Detect which cell encompasses the target text, then output its (x, y) center coordinate. 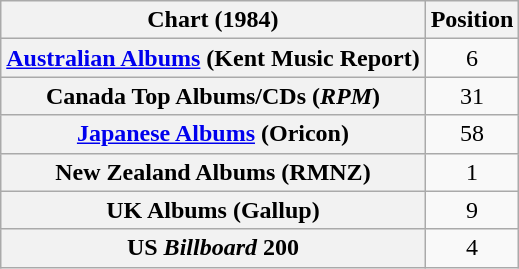
Australian Albums (Kent Music Report) (213, 58)
58 (472, 134)
Chart (1984) (213, 20)
UK Albums (Gallup) (213, 210)
31 (472, 96)
Canada Top Albums/CDs (RPM) (213, 96)
New Zealand Albums (RMNZ) (213, 172)
Japanese Albums (Oricon) (213, 134)
US Billboard 200 (213, 248)
1 (472, 172)
4 (472, 248)
Position (472, 20)
6 (472, 58)
9 (472, 210)
